For the text-containing cell, return its midpoint in [x, y] coordinate format. 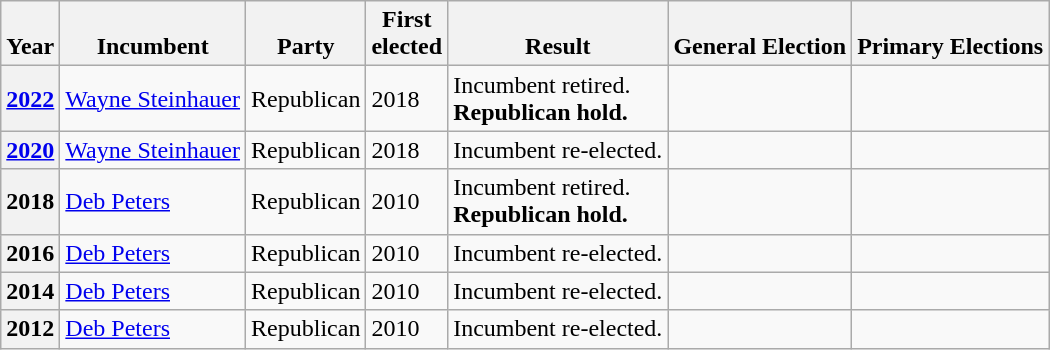
2014 [30, 291]
2022 [30, 98]
2012 [30, 329]
Firstelected [407, 34]
Incumbent [153, 34]
Primary Elections [950, 34]
Result [558, 34]
General Election [760, 34]
Year [30, 34]
Party [306, 34]
2020 [30, 150]
2016 [30, 253]
